Find where the given text appears and provide that cell's center as [X, Y] coordinate. 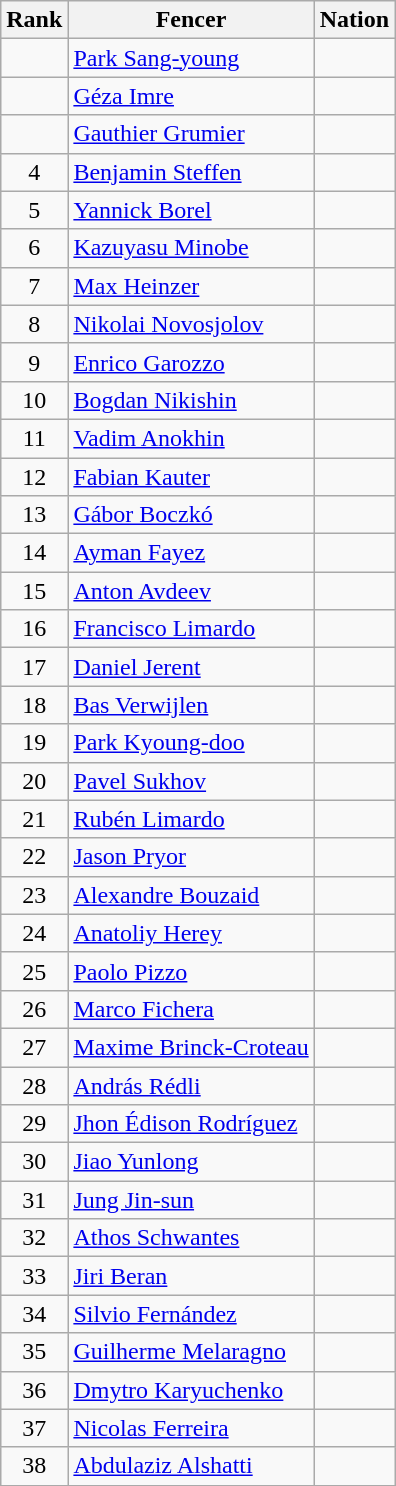
18 [34, 705]
Max Heinzer [191, 286]
Enrico Garozzo [191, 362]
Kazuyasu Minobe [191, 248]
Daniel Jerent [191, 667]
Jiao Yunlong [191, 1162]
20 [34, 781]
32 [34, 1238]
38 [34, 1466]
Nation [354, 20]
36 [34, 1390]
15 [34, 591]
Gauthier Grumier [191, 134]
Jiri Beran [191, 1276]
Yannick Borel [191, 210]
Dmytro Karyuchenko [191, 1390]
13 [34, 515]
34 [34, 1314]
Rank [34, 20]
Rubén Limardo [191, 819]
Jung Jin-sun [191, 1200]
8 [34, 324]
14 [34, 553]
Park Kyoung-doo [191, 743]
Benjamin Steffen [191, 172]
Nikolai Novosjolov [191, 324]
19 [34, 743]
Abdulaziz Alshatti [191, 1466]
Gábor Boczkó [191, 515]
23 [34, 895]
Ayman Fayez [191, 553]
37 [34, 1428]
Silvio Fernández [191, 1314]
27 [34, 1047]
5 [34, 210]
12 [34, 477]
Paolo Pizzo [191, 971]
Bogdan Nikishin [191, 400]
35 [34, 1352]
Park Sang-young [191, 58]
7 [34, 286]
17 [34, 667]
Anatoliy Herey [191, 933]
10 [34, 400]
28 [34, 1085]
Anton Avdeev [191, 591]
Fabian Kauter [191, 477]
Vadim Anokhin [191, 438]
21 [34, 819]
6 [34, 248]
Jason Pryor [191, 857]
4 [34, 172]
Fencer [191, 20]
Nicolas Ferreira [191, 1428]
Jhon Édison Rodríguez [191, 1124]
Guilherme Melaragno [191, 1352]
26 [34, 1009]
Athos Schwantes [191, 1238]
András Rédli [191, 1085]
24 [34, 933]
11 [34, 438]
Marco Fichera [191, 1009]
Géza Imre [191, 96]
Maxime Brinck-Croteau [191, 1047]
Pavel Sukhov [191, 781]
31 [34, 1200]
16 [34, 629]
25 [34, 971]
30 [34, 1162]
Bas Verwijlen [191, 705]
Alexandre Bouzaid [191, 895]
33 [34, 1276]
Francisco Limardo [191, 629]
22 [34, 857]
9 [34, 362]
29 [34, 1124]
